Scan for the cell matching the given text and deliver its [x, y] coordinate at center. 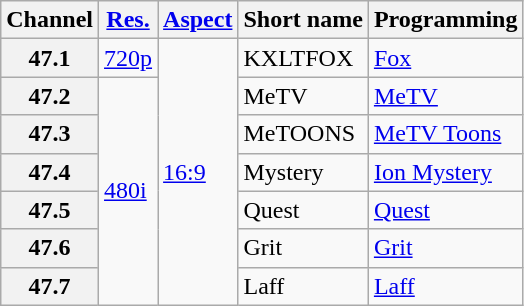
47.2 [50, 96]
KXLTFOX [303, 58]
Channel [50, 20]
720p [128, 58]
Programming [446, 20]
Short name [303, 20]
Res. [128, 20]
MeTV Toons [446, 134]
Mystery [303, 172]
Fox [446, 58]
16:9 [198, 172]
Aspect [198, 20]
480i [128, 191]
47.6 [50, 248]
47.1 [50, 58]
Ion Mystery [446, 172]
47.3 [50, 134]
47.7 [50, 286]
MeTOONS [303, 134]
47.4 [50, 172]
47.5 [50, 210]
